Detect which cell encompasses the target text, then output its [x, y] center coordinate. 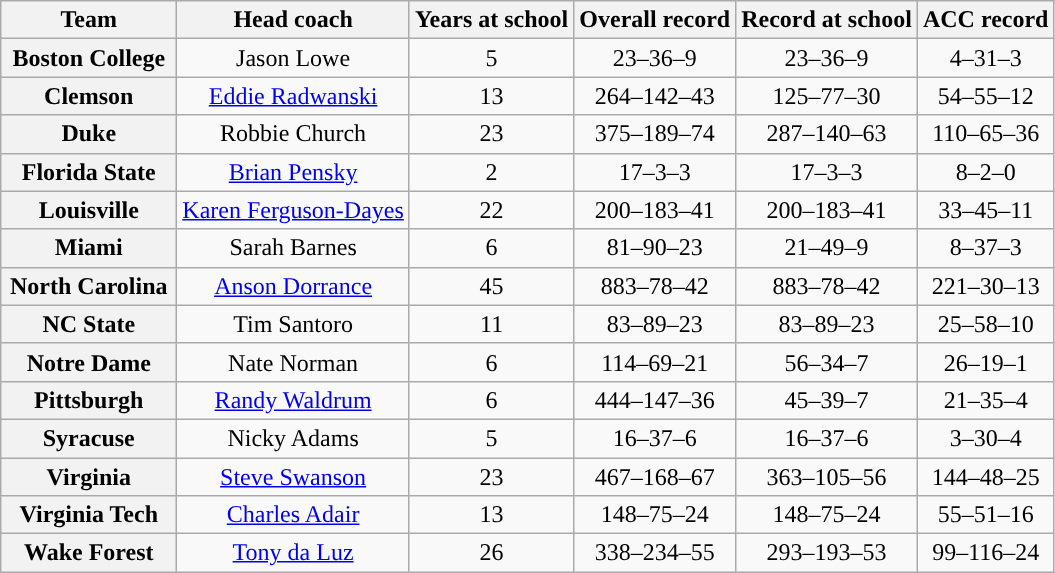
11 [491, 324]
21–49–9 [827, 248]
Years at school [491, 20]
Jason Lowe [294, 58]
Syracuse [89, 438]
114–69–21 [655, 362]
Florida State [89, 172]
Randy Waldrum [294, 400]
3–30–4 [986, 438]
Eddie Radwanski [294, 96]
467–168–67 [655, 477]
Brian Pensky [294, 172]
22 [491, 210]
Wake Forest [89, 553]
Overall record [655, 20]
Pittsburgh [89, 400]
Karen Ferguson-Dayes [294, 210]
55–51–16 [986, 515]
99–116–24 [986, 553]
ACC record [986, 20]
Tim Santoro [294, 324]
8–37–3 [986, 248]
North Carolina [89, 286]
375–189–74 [655, 134]
Notre Dame [89, 362]
NC State [89, 324]
2 [491, 172]
Sarah Barnes [294, 248]
4–31–3 [986, 58]
26 [491, 553]
221–30–13 [986, 286]
56–34–7 [827, 362]
Robbie Church [294, 134]
287–140–63 [827, 134]
Virginia Tech [89, 515]
Clemson [89, 96]
25–58–10 [986, 324]
Duke [89, 134]
363–105–56 [827, 477]
Tony da Luz [294, 553]
Charles Adair [294, 515]
45 [491, 286]
Steve Swanson [294, 477]
Virginia [89, 477]
45–39–7 [827, 400]
Nate Norman [294, 362]
54–55–12 [986, 96]
Nicky Adams [294, 438]
338–234–55 [655, 553]
8–2–0 [986, 172]
21–35–4 [986, 400]
264–142–43 [655, 96]
26–19–1 [986, 362]
Boston College [89, 58]
110–65–36 [986, 134]
144–48–25 [986, 477]
Head coach [294, 20]
444–147–36 [655, 400]
Team [89, 20]
81–90–23 [655, 248]
Record at school [827, 20]
125–77–30 [827, 96]
Anson Dorrance [294, 286]
Miami [89, 248]
33–45–11 [986, 210]
293–193–53 [827, 553]
Louisville [89, 210]
